Capture the cell that displays the provided text and extract its [X, Y] central coordinate. 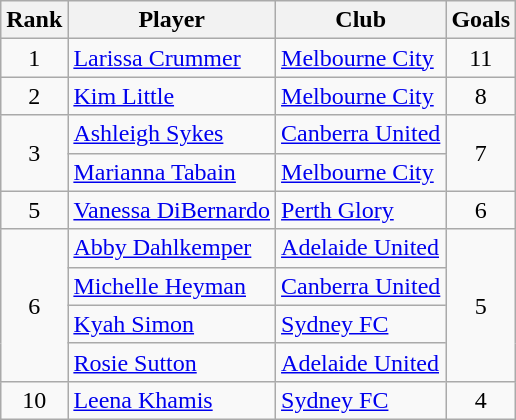
8 [481, 96]
2 [34, 96]
1 [34, 58]
11 [481, 58]
Rosie Sutton [172, 362]
10 [34, 400]
7 [481, 153]
3 [34, 153]
Abby Dahlkemper [172, 248]
4 [481, 400]
Ashleigh Sykes [172, 134]
Player [172, 20]
Club [361, 20]
Kyah Simon [172, 324]
Vanessa DiBernardo [172, 210]
Rank [34, 20]
Goals [481, 20]
Perth Glory [361, 210]
Marianna Tabain [172, 172]
Leena Khamis [172, 400]
Kim Little [172, 96]
Larissa Crummer [172, 58]
Michelle Heyman [172, 286]
